Output the [X, Y] coordinate of the center of the cell containing the given text.  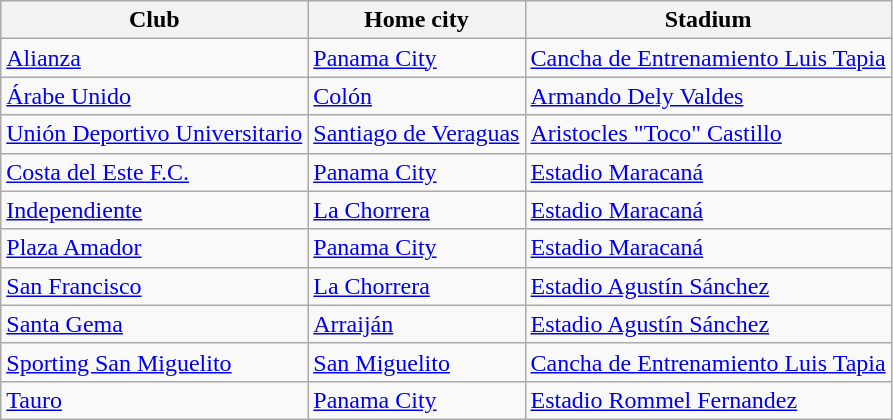
San Francisco [154, 286]
Armando Dely Valdes [708, 96]
Plaza Amador [154, 248]
Árabe Unido [154, 96]
Santa Gema [154, 324]
Tauro [154, 400]
Stadium [708, 20]
Club [154, 20]
Estadio Rommel Fernandez [708, 400]
Independiente [154, 210]
San Miguelito [416, 362]
Sporting San Miguelito [154, 362]
Costa del Este F.C. [154, 172]
Arraiján [416, 324]
Alianza [154, 58]
Santiago de Veraguas [416, 134]
Colón [416, 96]
Aristocles "Toco" Castillo [708, 134]
Home city [416, 20]
Unión Deportivo Universitario [154, 134]
